Find where the given text appears and provide that cell's center as [X, Y] coordinate. 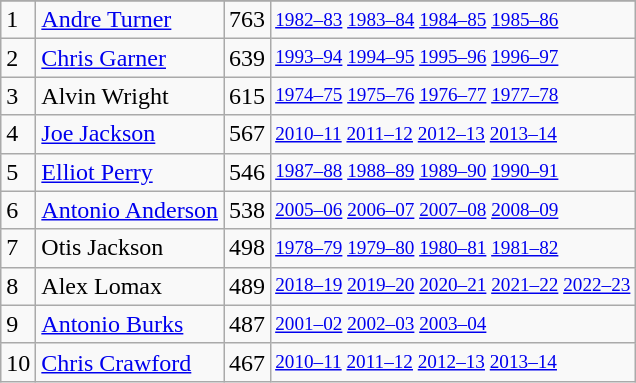
Joe Jackson [130, 134]
Chris Crawford [130, 362]
615 [248, 96]
Andre Turner [130, 20]
467 [248, 362]
4 [18, 134]
Antonio Anderson [130, 210]
Otis Jackson [130, 248]
567 [248, 134]
6 [18, 210]
7 [18, 248]
2018–19 2019–20 2020–21 2021–22 2022–23 [453, 286]
487 [248, 324]
Elliot Perry [130, 172]
639 [248, 58]
2 [18, 58]
538 [248, 210]
2001–02 2002–03 2003–04 [453, 324]
3 [18, 96]
489 [248, 286]
10 [18, 362]
Chris Garner [130, 58]
763 [248, 20]
498 [248, 248]
1987–88 1988–89 1989–90 1990–91 [453, 172]
Alvin Wright [130, 96]
9 [18, 324]
546 [248, 172]
8 [18, 286]
Alex Lomax [130, 286]
1974–75 1975–76 1976–77 1977–78 [453, 96]
2005–06 2006–07 2007–08 2008–09 [453, 210]
1978–79 1979–80 1980–81 1981–82 [453, 248]
1993–94 1994–95 1995–96 1996–97 [453, 58]
1982–83 1983–84 1984–85 1985–86 [453, 20]
5 [18, 172]
Antonio Burks [130, 324]
1 [18, 20]
